Pinpoint the cell where the given text exists, returning its (x, y) midpoint coordinate. 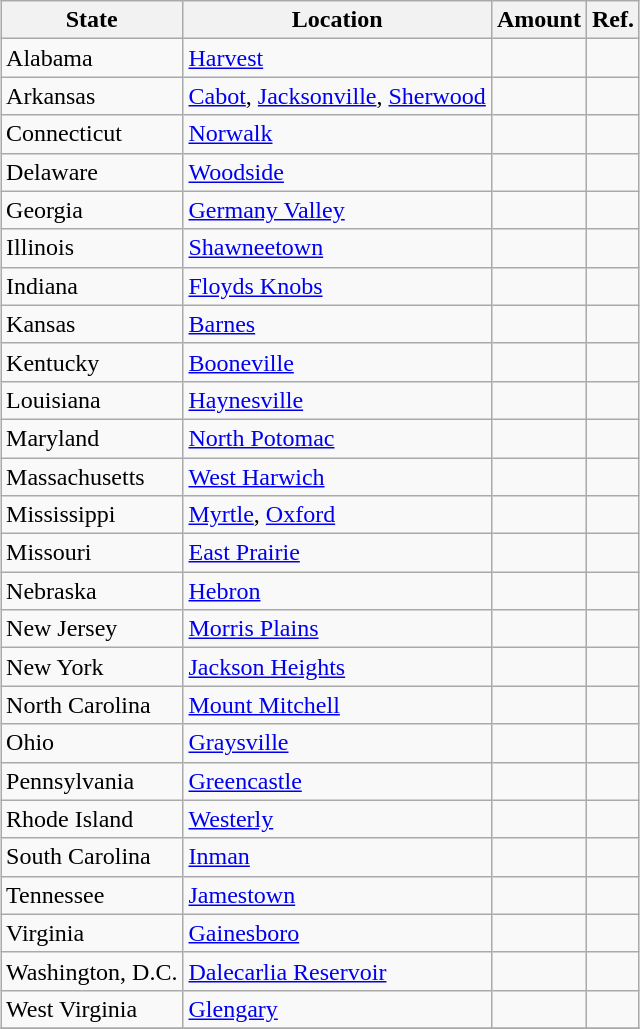
New York (92, 667)
Pennsylvania (92, 781)
Graysville (337, 743)
Harvest (337, 58)
North Carolina (92, 705)
South Carolina (92, 857)
Ref. (612, 20)
Indiana (92, 286)
Tennessee (92, 895)
Mount Mitchell (337, 705)
Maryland (92, 438)
Kentucky (92, 362)
Floyds Knobs (337, 286)
Illinois (92, 248)
Inman (337, 857)
Location (337, 20)
Delaware (92, 172)
State (92, 20)
Shawneetown (337, 248)
Dalecarlia Reservoir (337, 971)
Norwalk (337, 134)
Ohio (92, 743)
Haynesville (337, 400)
Cabot, Jacksonville, Sherwood (337, 96)
Connecticut (92, 134)
West Virginia (92, 1009)
Nebraska (92, 591)
Virginia (92, 933)
North Potomac (337, 438)
Jackson Heights (337, 667)
Kansas (92, 324)
Louisiana (92, 400)
Washington, D.C. (92, 971)
Barnes (337, 324)
Germany Valley (337, 210)
Westerly (337, 819)
Glengary (337, 1009)
Arkansas (92, 96)
Booneville (337, 362)
New Jersey (92, 629)
Gainesboro (337, 933)
Myrtle, Oxford (337, 515)
Rhode Island (92, 819)
West Harwich (337, 477)
Jamestown (337, 895)
Woodside (337, 172)
Hebron (337, 591)
East Prairie (337, 553)
Amount (538, 20)
Mississippi (92, 515)
Missouri (92, 553)
Georgia (92, 210)
Alabama (92, 58)
Morris Plains (337, 629)
Greencastle (337, 781)
Massachusetts (92, 477)
